Extract the [x, y] coordinate from the center of the cell holding the provided text.  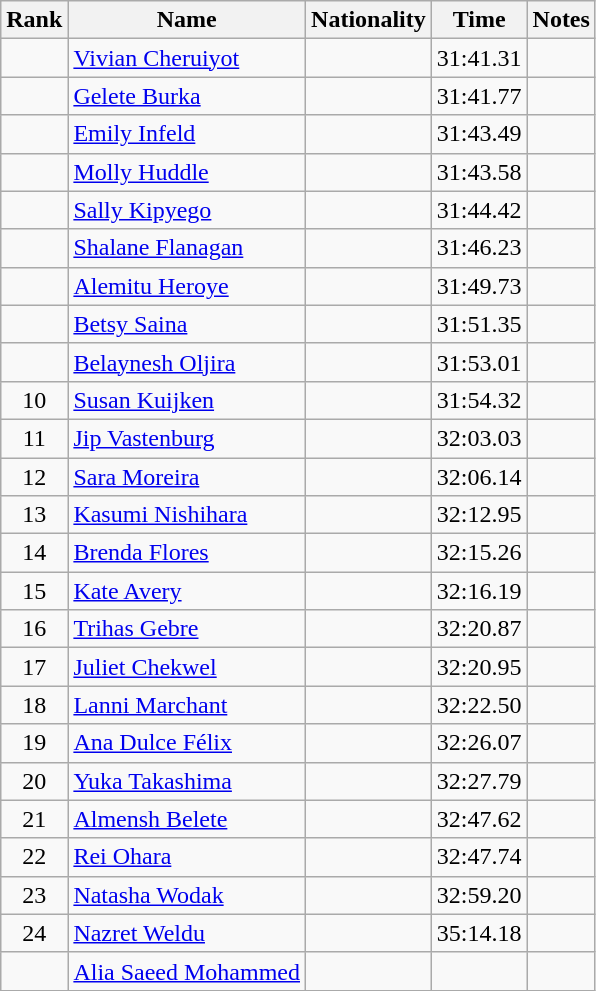
31:53.01 [479, 362]
20 [34, 781]
Nazret Weldu [187, 933]
Shalane Flanagan [187, 248]
12 [34, 477]
Alia Saeed Mohammed [187, 971]
Sally Kipyego [187, 210]
Name [187, 20]
Kasumi Nishihara [187, 515]
32:15.26 [479, 553]
32:59.20 [479, 895]
Jip Vastenburg [187, 438]
31:41.31 [479, 58]
17 [34, 667]
Kate Avery [187, 591]
19 [34, 743]
32:47.74 [479, 857]
22 [34, 857]
32:47.62 [479, 819]
Nationality [369, 20]
Gelete Burka [187, 96]
10 [34, 400]
Vivian Cheruiyot [187, 58]
32:26.07 [479, 743]
Notes [561, 20]
31:43.58 [479, 172]
35:14.18 [479, 933]
31:54.32 [479, 400]
Ana Dulce Félix [187, 743]
Almensh Belete [187, 819]
Sara Moreira [187, 477]
31:46.23 [479, 248]
Emily Infeld [187, 134]
15 [34, 591]
Yuka Takashima [187, 781]
Juliet Chekwel [187, 667]
11 [34, 438]
31:41.77 [479, 96]
13 [34, 515]
31:51.35 [479, 324]
Rei Ohara [187, 857]
Betsy Saina [187, 324]
18 [34, 705]
Lanni Marchant [187, 705]
32:20.87 [479, 629]
Brenda Flores [187, 553]
Rank [34, 20]
31:44.42 [479, 210]
Susan Kuijken [187, 400]
32:22.50 [479, 705]
16 [34, 629]
31:49.73 [479, 286]
Natasha Wodak [187, 895]
23 [34, 895]
32:16.19 [479, 591]
21 [34, 819]
Time [479, 20]
Belaynesh Oljira [187, 362]
Molly Huddle [187, 172]
24 [34, 933]
31:43.49 [479, 134]
32:20.95 [479, 667]
Alemitu Heroye [187, 286]
14 [34, 553]
32:06.14 [479, 477]
Trihas Gebre [187, 629]
32:03.03 [479, 438]
32:27.79 [479, 781]
32:12.95 [479, 515]
